Capture the cell that displays the provided text and extract its (X, Y) central coordinate. 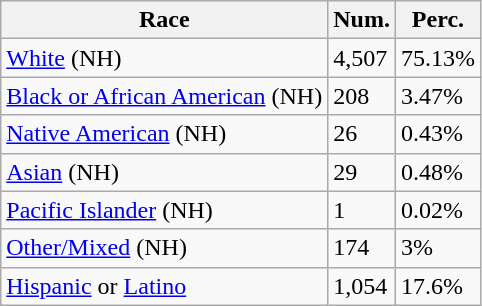
Race (164, 20)
Num. (362, 20)
1 (362, 210)
208 (362, 96)
Hispanic or Latino (164, 286)
174 (362, 248)
26 (362, 134)
17.6% (438, 286)
Other/Mixed (NH) (164, 248)
Asian (NH) (164, 172)
29 (362, 172)
Perc. (438, 20)
Black or African American (NH) (164, 96)
1,054 (362, 286)
3% (438, 248)
White (NH) (164, 58)
0.43% (438, 134)
75.13% (438, 58)
Native American (NH) (164, 134)
Pacific Islander (NH) (164, 210)
0.48% (438, 172)
3.47% (438, 96)
0.02% (438, 210)
4,507 (362, 58)
